Scan for the cell matching the given text and deliver its (X, Y) coordinate at center. 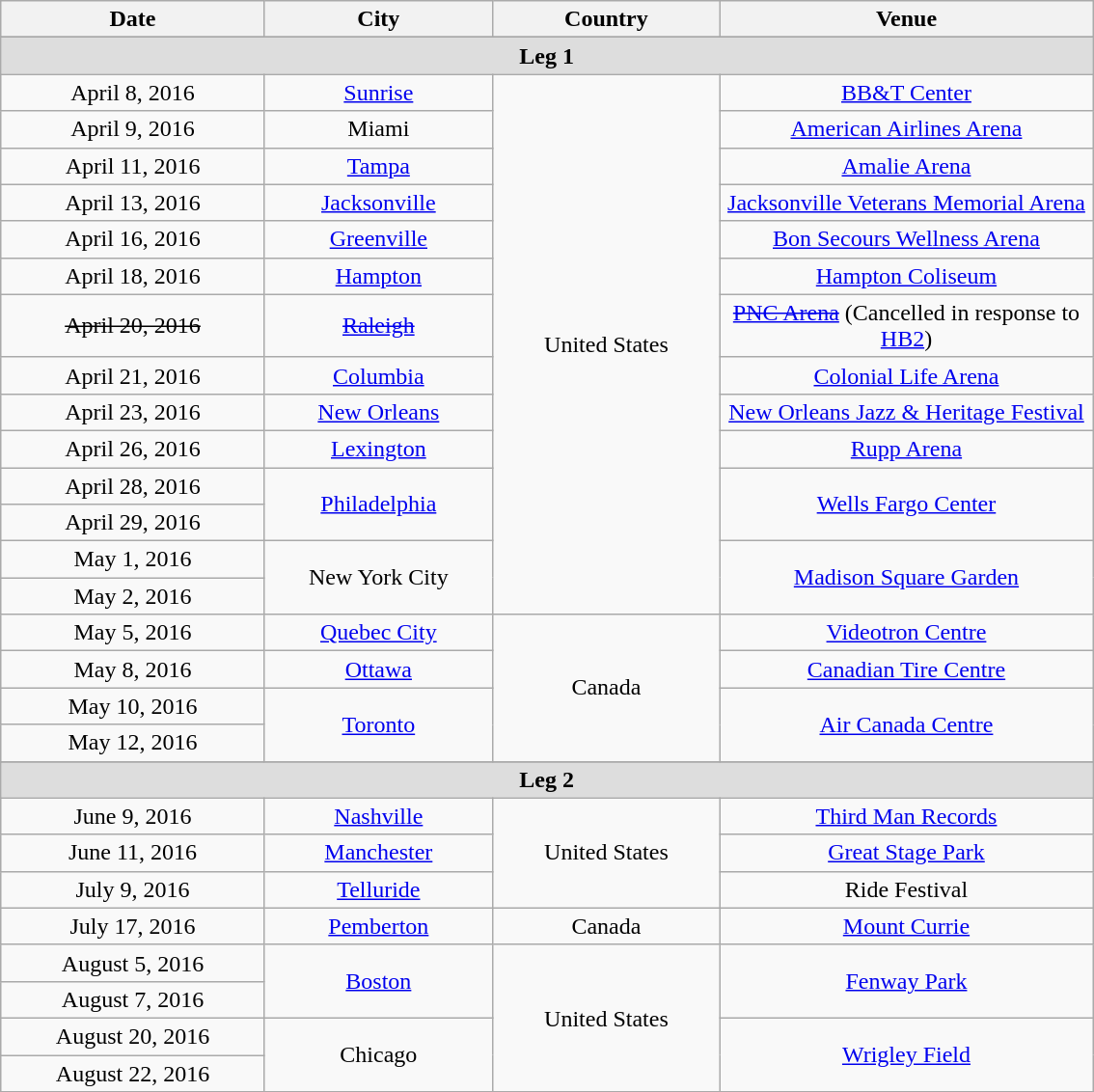
New York City (378, 578)
Manchester (378, 853)
Leg 1 (547, 56)
April 26, 2016 (133, 449)
Ottawa (378, 669)
July 17, 2016 (133, 926)
Telluride (378, 889)
Rupp Arena (906, 449)
May 5, 2016 (133, 633)
Jacksonville (378, 203)
Amalie Arena (906, 166)
Wells Fargo Center (906, 504)
April 20, 2016 (133, 326)
August 22, 2016 (133, 1074)
Fenway Park (906, 981)
Raleigh (378, 326)
Pemberton (378, 926)
April 8, 2016 (133, 93)
Canadian Tire Centre (906, 669)
April 9, 2016 (133, 129)
Nashville (378, 816)
American Airlines Arena (906, 129)
Columbia (378, 375)
Country (606, 19)
Wrigley Field (906, 1054)
April 23, 2016 (133, 412)
Great Stage Park (906, 853)
April 28, 2016 (133, 485)
Bon Secours Wellness Arena (906, 239)
Greenville (378, 239)
Chicago (378, 1054)
New Orleans (378, 412)
Lexington (378, 449)
August 7, 2016 (133, 999)
Leg 2 (547, 779)
May 8, 2016 (133, 669)
May 12, 2016 (133, 743)
April 11, 2016 (133, 166)
Ride Festival (906, 889)
Hampton (378, 276)
Boston (378, 981)
Mount Currie (906, 926)
April 29, 2016 (133, 523)
July 9, 2016 (133, 889)
Quebec City (378, 633)
Date (133, 19)
BB&T Center (906, 93)
Toronto (378, 724)
Madison Square Garden (906, 578)
April 16, 2016 (133, 239)
Philadelphia (378, 504)
May 1, 2016 (133, 560)
Third Man Records (906, 816)
New Orleans Jazz & Heritage Festival (906, 412)
Colonial Life Arena (906, 375)
April 21, 2016 (133, 375)
June 9, 2016 (133, 816)
City (378, 19)
May 10, 2016 (133, 706)
PNC Arena (Cancelled in response to HB2) (906, 326)
Venue (906, 19)
Tampa (378, 166)
Sunrise (378, 93)
August 20, 2016 (133, 1036)
August 5, 2016 (133, 963)
June 11, 2016 (133, 853)
May 2, 2016 (133, 596)
April 18, 2016 (133, 276)
Air Canada Centre (906, 724)
April 13, 2016 (133, 203)
Videotron Centre (906, 633)
Jacksonville Veterans Memorial Arena (906, 203)
Hampton Coliseum (906, 276)
Miami (378, 129)
